Provide the [X, Y] coordinate of the cell's center where the given text is located.  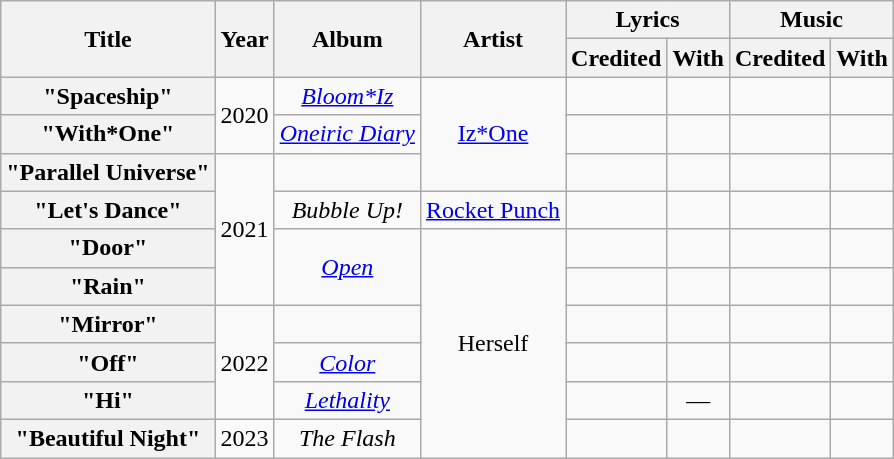
"Let's Dance" [108, 210]
2020 [244, 115]
Artist [494, 39]
Iz*One [494, 134]
"Mirror" [108, 324]
"Spaceship" [108, 96]
Year [244, 39]
Bubble Up! [347, 210]
Lyrics [648, 20]
"With*One" [108, 134]
2023 [244, 438]
"Beautiful Night" [108, 438]
"Door" [108, 248]
2022 [244, 362]
Oneiric Diary [347, 134]
Lethality [347, 400]
Music [811, 20]
2021 [244, 229]
"Off" [108, 362]
Album [347, 39]
"Parallel Universe" [108, 172]
"Rain" [108, 286]
Open [347, 267]
The Flash [347, 438]
Color [347, 362]
Bloom*Iz [347, 96]
— [698, 400]
"Hi" [108, 400]
Rocket Punch [494, 210]
Herself [494, 343]
Title [108, 39]
